Locate the cell with the specified text and output its [X, Y] center coordinate. 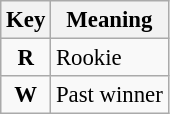
Key [26, 20]
Rookie [110, 58]
Meaning [110, 20]
Past winner [110, 95]
W [26, 95]
R [26, 58]
